Search for the cell housing the specified text and yield its [X, Y] center coordinate. 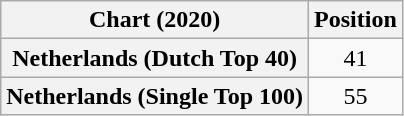
Position [356, 20]
41 [356, 58]
Netherlands (Single Top 100) [155, 96]
Netherlands (Dutch Top 40) [155, 58]
Chart (2020) [155, 20]
55 [356, 96]
